Return [x, y] of the center of cell containing provided text 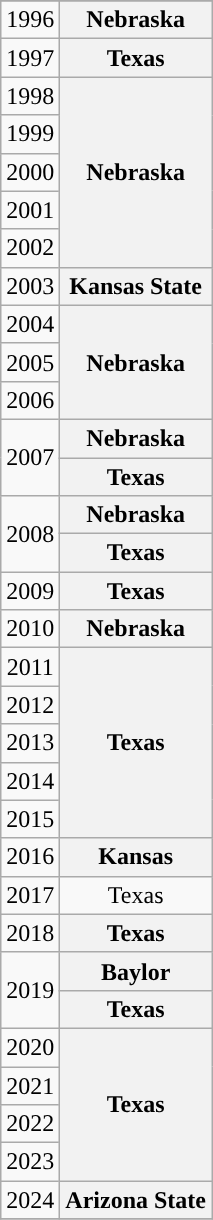
2011 [30, 667]
2006 [30, 400]
1997 [30, 58]
2014 [30, 781]
2002 [30, 248]
2000 [30, 172]
2003 [30, 286]
1996 [30, 20]
2007 [30, 457]
1998 [30, 96]
2008 [30, 534]
2010 [30, 629]
2019 [30, 990]
Arizona State [136, 1200]
2004 [30, 324]
2017 [30, 895]
2023 [30, 1162]
2024 [30, 1200]
2015 [30, 819]
Kansas State [136, 286]
1999 [30, 134]
Kansas [136, 857]
2013 [30, 743]
2009 [30, 591]
2012 [30, 705]
2020 [30, 1047]
2021 [30, 1085]
2001 [30, 210]
2005 [30, 362]
2018 [30, 933]
2016 [30, 857]
2022 [30, 1124]
Baylor [136, 971]
